Provide the [X, Y] coordinate of the cell's center where the given text is located.  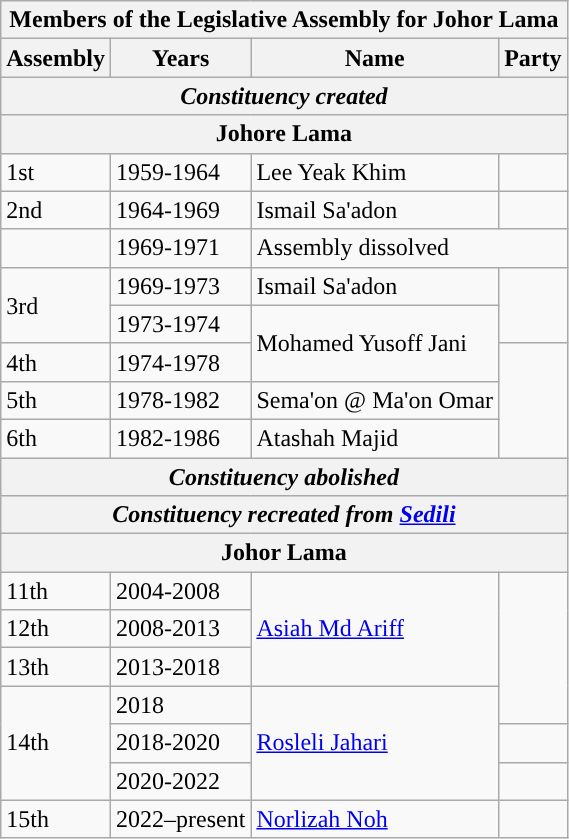
11th [56, 591]
Members of the Legislative Assembly for Johor Lama [284, 20]
1969-1971 [180, 248]
Constituency abolished [284, 477]
Johor Lama [284, 553]
1959-1964 [180, 172]
Lee Yeak Khim [375, 172]
2013-2018 [180, 667]
4th [56, 362]
2nd [56, 210]
2020-2022 [180, 781]
1964-1969 [180, 210]
12th [56, 629]
1st [56, 172]
Atashah Majid [375, 438]
2018-2020 [180, 743]
Constituency created [284, 96]
1978-1982 [180, 400]
5th [56, 400]
14th [56, 743]
2018 [180, 705]
1973-1974 [180, 324]
2022–present [180, 819]
Mohamed Yusoff Jani [375, 343]
Years [180, 58]
Rosleli Jahari [375, 743]
Assembly dissolved [409, 248]
Johore Lama [284, 134]
1974-1978 [180, 362]
Constituency recreated from Sedili [284, 515]
Assembly [56, 58]
13th [56, 667]
3rd [56, 305]
15th [56, 819]
1982-1986 [180, 438]
6th [56, 438]
Sema'on @ Ma'on Omar [375, 400]
1969-1973 [180, 286]
Name [375, 58]
Party [533, 58]
2008-2013 [180, 629]
Norlizah Noh [375, 819]
Asiah Md Ariff [375, 629]
2004-2008 [180, 591]
